Detect which cell encompasses the target text, then output its (x, y) center coordinate. 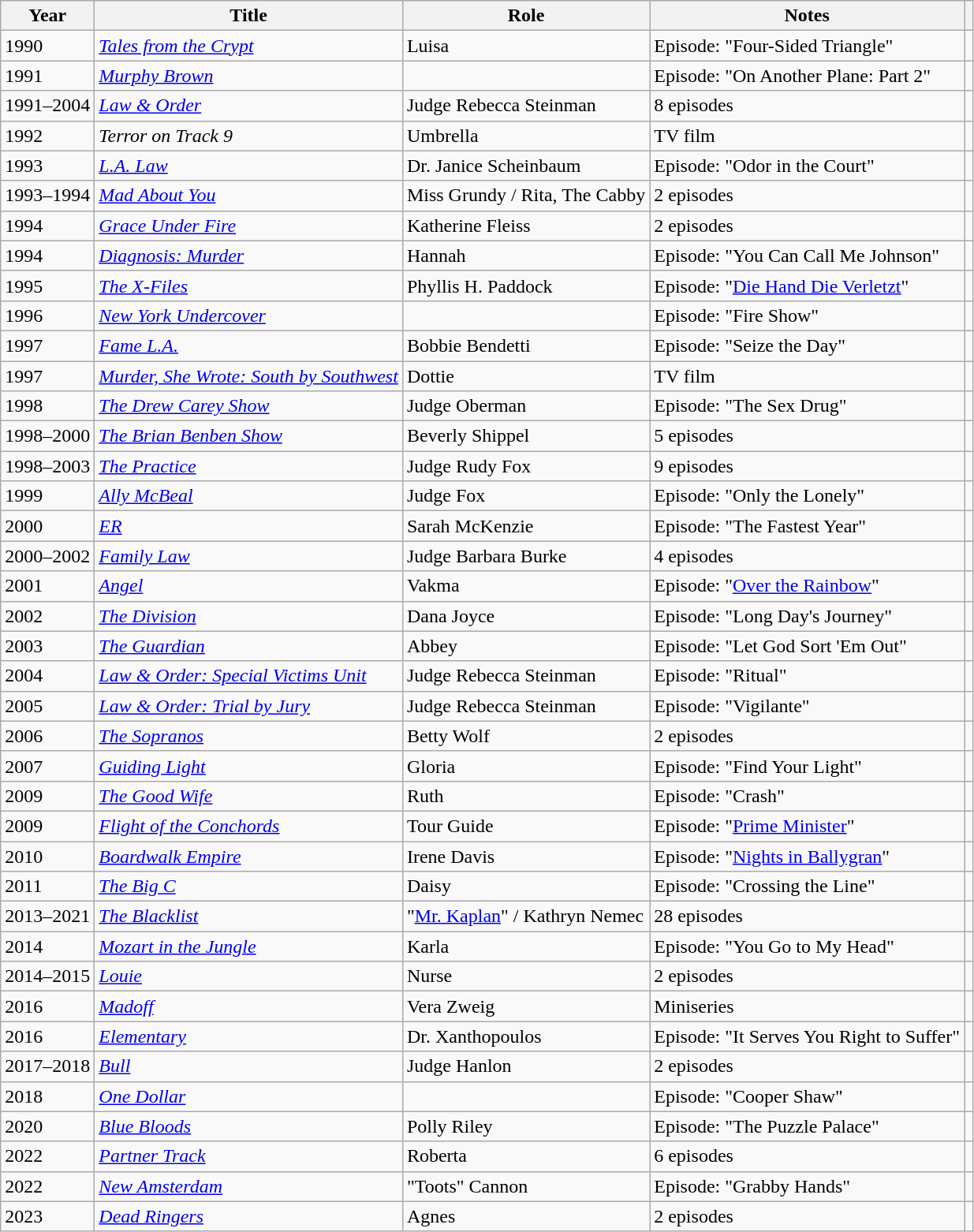
Ally McBeal (249, 496)
2002 (47, 616)
Sarah McKenzie (525, 526)
Karla (525, 946)
Murder, She Wrote: South by Southwest (249, 376)
Vakma (525, 586)
1998–2003 (47, 466)
Beverly Shippel (525, 436)
Hannah (525, 256)
Phyllis H. Paddock (525, 286)
Episode: "Vigilante" (808, 706)
Year (47, 16)
Nurse (525, 976)
Tour Guide (525, 826)
Miniseries (808, 1006)
Episode: "Over the Rainbow" (808, 586)
Episode: "Ritual" (808, 676)
2017–2018 (47, 1066)
Madoff (249, 1006)
Roberta (525, 1156)
Mozart in the Jungle (249, 946)
Bull (249, 1066)
Episode: "Crossing the Line" (808, 887)
2004 (47, 676)
The Blacklist (249, 917)
Law & Order: Special Victims Unit (249, 676)
2020 (47, 1126)
The Practice (249, 466)
Angel (249, 586)
Title (249, 16)
Vera Zweig (525, 1006)
2023 (47, 1216)
Episode: "Grabby Hands" (808, 1186)
2001 (47, 586)
Family Law (249, 556)
Luisa (525, 46)
Episode: "Seize the Day" (808, 345)
Judge Rudy Fox (525, 466)
2006 (47, 736)
Law & Order: Trial by Jury (249, 706)
New York Undercover (249, 315)
Murphy Brown (249, 76)
L.A. Law (249, 166)
Bobbie Bendetti (525, 345)
The Guardian (249, 646)
Episode: "Four-Sided Triangle" (808, 46)
Irene Davis (525, 856)
Agnes (525, 1216)
Episode: "You Can Call Me Johnson" (808, 256)
Judge Fox (525, 496)
2005 (47, 706)
The Good Wife (249, 796)
ER (249, 526)
The Drew Carey Show (249, 406)
New Amsterdam (249, 1186)
28 episodes (808, 917)
Guiding Light (249, 766)
2000–2002 (47, 556)
One Dollar (249, 1096)
Judge Oberman (525, 406)
Polly Riley (525, 1126)
1992 (47, 136)
2003 (47, 646)
Dr. Xanthopoulos (525, 1036)
Flight of the Conchords (249, 826)
Role (525, 16)
The Division (249, 616)
1990 (47, 46)
"Toots" Cannon (525, 1186)
Law & Order (249, 106)
The Big C (249, 887)
Episode: "Only the Lonely" (808, 496)
2010 (47, 856)
2007 (47, 766)
The X-Files (249, 286)
2013–2021 (47, 917)
2014 (47, 946)
Louie (249, 976)
Partner Track (249, 1156)
Episode: "Let God Sort 'Em Out" (808, 646)
1996 (47, 315)
Boardwalk Empire (249, 856)
Episode: "The Fastest Year" (808, 526)
9 episodes (808, 466)
1999 (47, 496)
Abbey (525, 646)
Dr. Janice Scheinbaum (525, 166)
Episode: "Long Day's Journey" (808, 616)
Episode: "You Go to My Head" (808, 946)
Episode: "Odor in the Court" (808, 166)
Umbrella (525, 136)
1993 (47, 166)
Katherine Fleiss (525, 226)
Episode: "Crash" (808, 796)
2011 (47, 887)
Tales from the Crypt (249, 46)
Episode: "Fire Show" (808, 315)
2018 (47, 1096)
Episode: "It Serves You Right to Suffer" (808, 1036)
Episode: "Find Your Light" (808, 766)
1995 (47, 286)
Dottie (525, 376)
Mad About You (249, 196)
1993–1994 (47, 196)
Miss Grundy / Rita, The Cabby (525, 196)
8 episodes (808, 106)
Ruth (525, 796)
2000 (47, 526)
Notes (808, 16)
Episode: "Cooper Shaw" (808, 1096)
Episode: "The Sex Drug" (808, 406)
Blue Bloods (249, 1126)
1991 (47, 76)
Dead Ringers (249, 1216)
Betty Wolf (525, 736)
Episode: "The Puzzle Palace" (808, 1126)
6 episodes (808, 1156)
Terror on Track 9 (249, 136)
1998 (47, 406)
Episode: "Nights in Ballygran" (808, 856)
The Sopranos (249, 736)
5 episodes (808, 436)
Judge Barbara Burke (525, 556)
Judge Hanlon (525, 1066)
Grace Under Fire (249, 226)
1998–2000 (47, 436)
Episode: "On Another Plane: Part 2" (808, 76)
Dana Joyce (525, 616)
2014–2015 (47, 976)
Gloria (525, 766)
Daisy (525, 887)
The Brian Benben Show (249, 436)
"Mr. Kaplan" / Kathryn Nemec (525, 917)
Diagnosis: Murder (249, 256)
Episode: "Die Hand Die Verletzt" (808, 286)
Elementary (249, 1036)
Episode: "Prime Minister" (808, 826)
1991–2004 (47, 106)
4 episodes (808, 556)
Fame L.A. (249, 345)
